Find where the given text appears and provide that cell's center as (X, Y) coordinate. 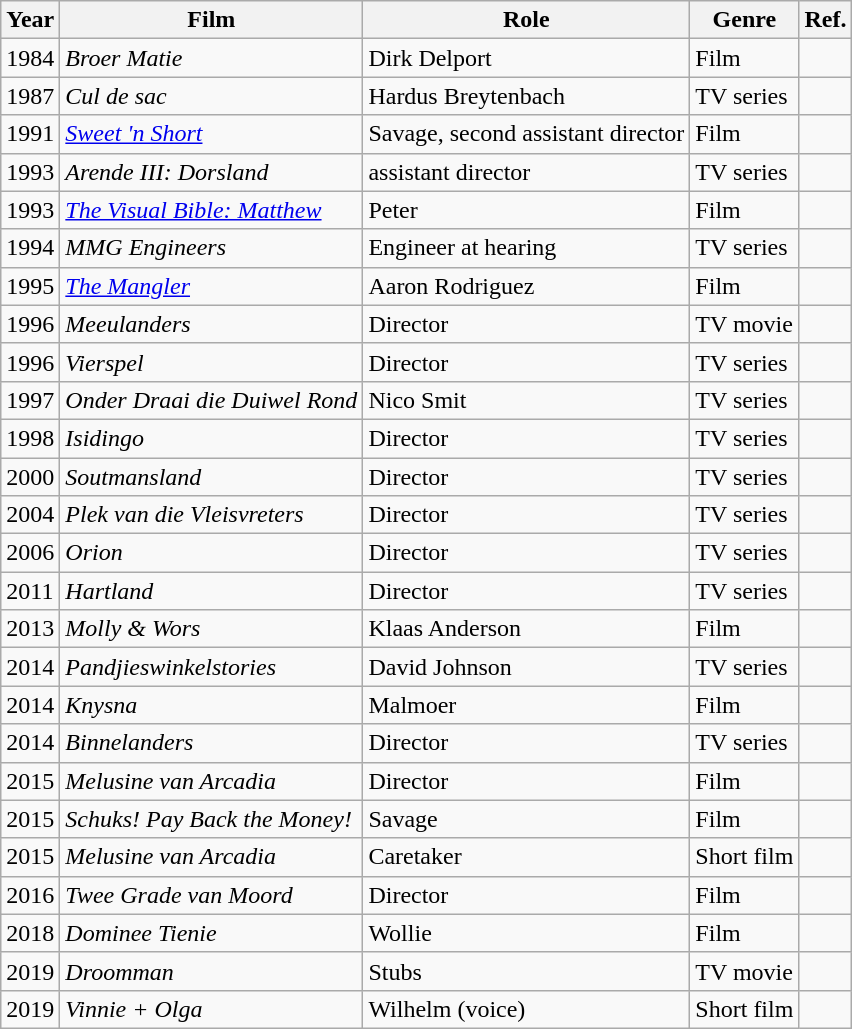
Dirk Delport (526, 58)
Hardus Breytenbach (526, 96)
Nico Smit (526, 400)
Malmoer (526, 705)
Vierspel (212, 362)
2006 (30, 553)
assistant director (526, 172)
Caretaker (526, 857)
The Mangler (212, 286)
Stubs (526, 971)
Broer Matie (212, 58)
David Johnson (526, 667)
1991 (30, 134)
Wilhelm (voice) (526, 1009)
Molly & Wors (212, 629)
2011 (30, 591)
Twee Grade van Moord (212, 895)
Binnelanders (212, 743)
2013 (30, 629)
Dominee Tienie (212, 933)
1997 (30, 400)
Arende III: Dorsland (212, 172)
Plek van die Vleisvreters (212, 515)
Genre (744, 20)
1987 (30, 96)
Peter (526, 210)
MMG Engineers (212, 248)
1984 (30, 58)
Engineer at hearing (526, 248)
Schuks! Pay Back the Money! (212, 819)
Droomman (212, 971)
Soutmansland (212, 477)
Meeulanders (212, 324)
Savage, second assistant director (526, 134)
Year (30, 20)
Hartland (212, 591)
Ref. (826, 20)
Role (526, 20)
2004 (30, 515)
Wollie (526, 933)
2018 (30, 933)
Klaas Anderson (526, 629)
Orion (212, 553)
Vinnie + Olga (212, 1009)
Isidingo (212, 438)
Cul de sac (212, 96)
The Visual Bible: Matthew (212, 210)
Knysna (212, 705)
1998 (30, 438)
1995 (30, 286)
Sweet 'n Short (212, 134)
2000 (30, 477)
Aaron Rodriguez (526, 286)
Onder Draai die Duiwel Rond (212, 400)
Pandjieswinkelstories (212, 667)
1994 (30, 248)
Savage (526, 819)
2016 (30, 895)
